Capture the cell that displays the provided text and extract its [x, y] central coordinate. 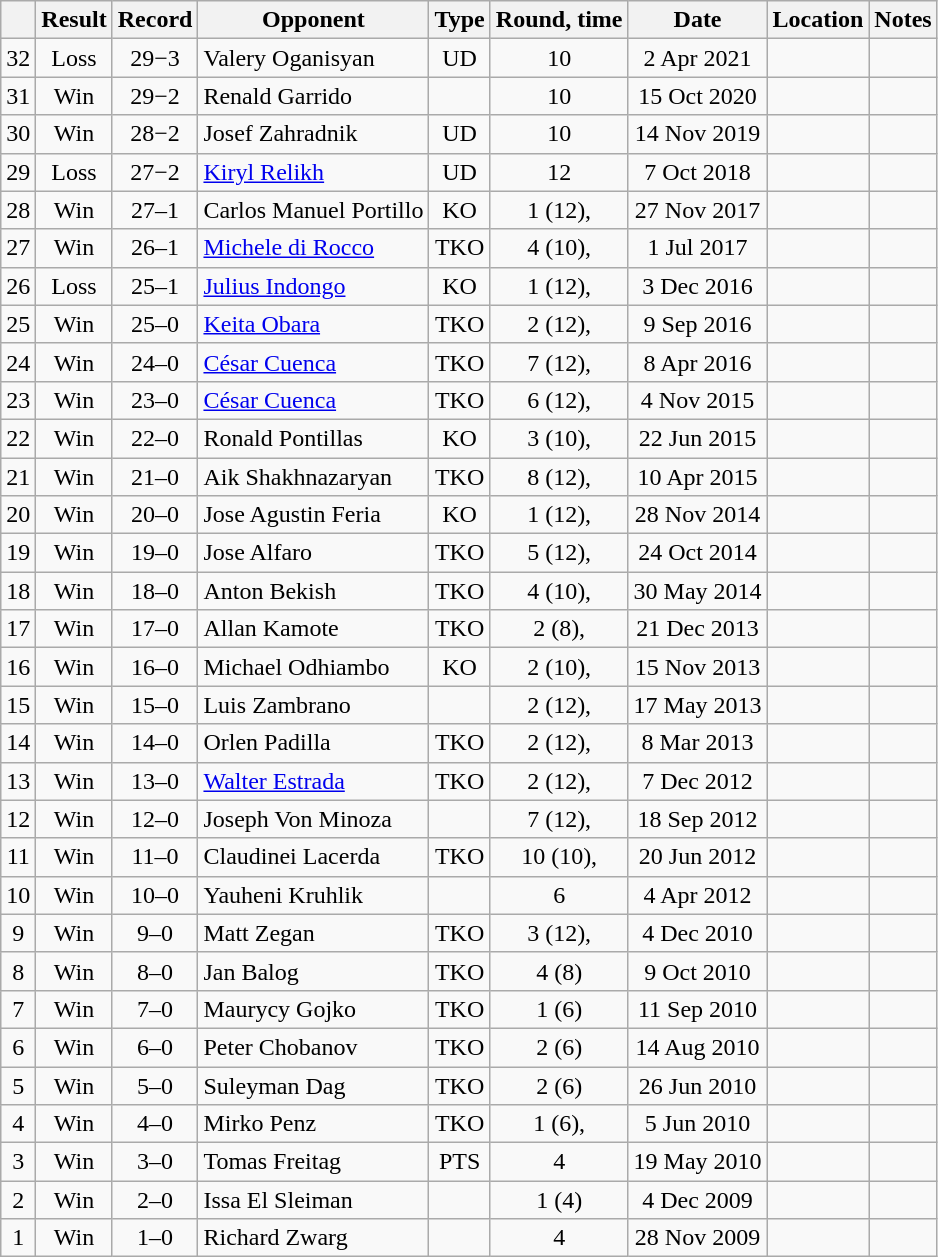
29−2 [155, 96]
13–0 [155, 781]
4–0 [155, 1124]
27–1 [155, 210]
Josef Zahradnik [314, 134]
8 Mar 2013 [698, 743]
Claudinei Lacerda [314, 857]
Opponent [314, 20]
10 Apr 2015 [698, 477]
19 May 2010 [698, 1162]
22 Jun 2015 [698, 438]
2 (10), [559, 667]
13 [18, 781]
1 Jul 2017 [698, 248]
11–0 [155, 857]
19 [18, 553]
Yauheni Kruhlik [314, 895]
Julius Indongo [314, 286]
2 Apr 2021 [698, 58]
3 [18, 1162]
2 (8), [559, 629]
22 [18, 438]
Issa El Sleiman [314, 1200]
1–0 [155, 1238]
16 [18, 667]
30 [18, 134]
9–0 [155, 933]
17 [18, 629]
4 Dec 2009 [698, 1200]
14–0 [155, 743]
Jose Agustin Feria [314, 515]
16–0 [155, 667]
17 May 2013 [698, 705]
Carlos Manuel Portillo [314, 210]
24–0 [155, 362]
14 [18, 743]
7 Oct 2018 [698, 172]
Joseph Von Minoza [314, 819]
Matt Zegan [314, 933]
Mirko Penz [314, 1124]
Walter Estrada [314, 781]
Anton Bekish [314, 591]
8 Apr 2016 [698, 362]
3 Dec 2016 [698, 286]
8 (12), [559, 477]
11 [18, 857]
4 Dec 2010 [698, 933]
Type [460, 20]
25–1 [155, 286]
24 [18, 362]
Michael Odhiambo [314, 667]
17–0 [155, 629]
6–0 [155, 1047]
10 (10), [559, 857]
Record [155, 20]
15 Nov 2013 [698, 667]
Luis Zambrano [314, 705]
5–0 [155, 1085]
3–0 [155, 1162]
5 [18, 1085]
7–0 [155, 1009]
5 Jun 2010 [698, 1124]
21 [18, 477]
2 [18, 1200]
29 [18, 172]
7 [18, 1009]
Kiryl Relikh [314, 172]
Suleyman Dag [314, 1085]
8–0 [155, 971]
18 [18, 591]
28−2 [155, 134]
Allan Kamote [314, 629]
Orlen Padilla [314, 743]
20 [18, 515]
Renald Garrido [314, 96]
9 Oct 2010 [698, 971]
15 Oct 2020 [698, 96]
14 Aug 2010 [698, 1047]
12–0 [155, 819]
9 [18, 933]
Location [818, 20]
Date [698, 20]
1 (6), [559, 1124]
28 Nov 2014 [698, 515]
25–0 [155, 324]
Keita Obara [314, 324]
Maurycy Gojko [314, 1009]
31 [18, 96]
15 [18, 705]
11 Sep 2010 [698, 1009]
22–0 [155, 438]
23–0 [155, 400]
4 Apr 2012 [698, 895]
27 Nov 2017 [698, 210]
20–0 [155, 515]
6 (12), [559, 400]
2–0 [155, 1200]
Jan Balog [314, 971]
Result [74, 20]
29−3 [155, 58]
28 [18, 210]
19–0 [155, 553]
3 (10), [559, 438]
27−2 [155, 172]
Valery Oganisyan [314, 58]
Peter Chobanov [314, 1047]
Ronald Pontillas [314, 438]
7 Dec 2012 [698, 781]
14 Nov 2019 [698, 134]
18–0 [155, 591]
1 (6) [559, 1009]
Michele di Rocco [314, 248]
4 (8) [559, 971]
25 [18, 324]
9 Sep 2016 [698, 324]
30 May 2014 [698, 591]
21 Dec 2013 [698, 629]
8 [18, 971]
26 [18, 286]
Richard Zwarg [314, 1238]
23 [18, 400]
Aik Shakhnazaryan [314, 477]
Jose Alfaro [314, 553]
1 [18, 1238]
20 Jun 2012 [698, 857]
15–0 [155, 705]
PTS [460, 1162]
28 Nov 2009 [698, 1238]
27 [18, 248]
Tomas Freitag [314, 1162]
21–0 [155, 477]
24 Oct 2014 [698, 553]
1 (4) [559, 1200]
26 Jun 2010 [698, 1085]
Notes [903, 20]
10–0 [155, 895]
Round, time [559, 20]
5 (12), [559, 553]
3 (12), [559, 933]
26–1 [155, 248]
32 [18, 58]
4 Nov 2015 [698, 400]
18 Sep 2012 [698, 819]
